From the cell containing the given text, extract its center point as [X, Y] coordinate. 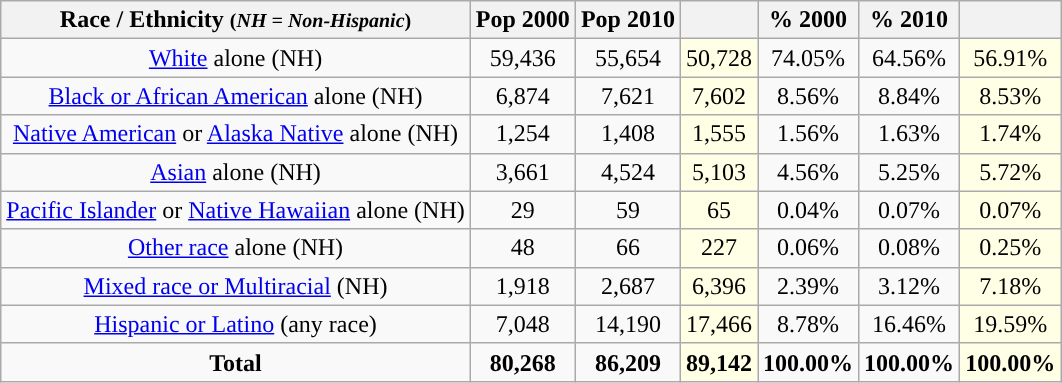
50,728 [718, 58]
7,048 [522, 324]
3,661 [522, 172]
64.56% [910, 58]
1,408 [628, 134]
8.78% [808, 324]
1,555 [718, 134]
29 [522, 210]
1,918 [522, 286]
% 2000 [808, 20]
4.56% [808, 172]
8.84% [910, 96]
0.25% [1010, 248]
66 [628, 248]
17,466 [718, 324]
Pop 2010 [628, 20]
5.25% [910, 172]
6,396 [718, 286]
59 [628, 210]
5,103 [718, 172]
4,524 [628, 172]
56.91% [1010, 58]
1.63% [910, 134]
Other race alone (NH) [236, 248]
2.39% [808, 286]
14,190 [628, 324]
1.56% [808, 134]
227 [718, 248]
% 2010 [910, 20]
19.59% [1010, 324]
3.12% [910, 286]
0.08% [910, 248]
5.72% [1010, 172]
89,142 [718, 362]
16.46% [910, 324]
Asian alone (NH) [236, 172]
8.53% [1010, 96]
2,687 [628, 286]
48 [522, 248]
7,602 [718, 96]
1,254 [522, 134]
1.74% [1010, 134]
80,268 [522, 362]
Pacific Islander or Native Hawaiian alone (NH) [236, 210]
86,209 [628, 362]
Total [236, 362]
White alone (NH) [236, 58]
Pop 2000 [522, 20]
6,874 [522, 96]
7.18% [1010, 286]
74.05% [808, 58]
7,621 [628, 96]
0.04% [808, 210]
65 [718, 210]
8.56% [808, 96]
Black or African American alone (NH) [236, 96]
Hispanic or Latino (any race) [236, 324]
59,436 [522, 58]
0.06% [808, 248]
Native American or Alaska Native alone (NH) [236, 134]
55,654 [628, 58]
Mixed race or Multiracial (NH) [236, 286]
Race / Ethnicity (NH = Non-Hispanic) [236, 20]
